Capture the cell that displays the provided text and extract its [X, Y] central coordinate. 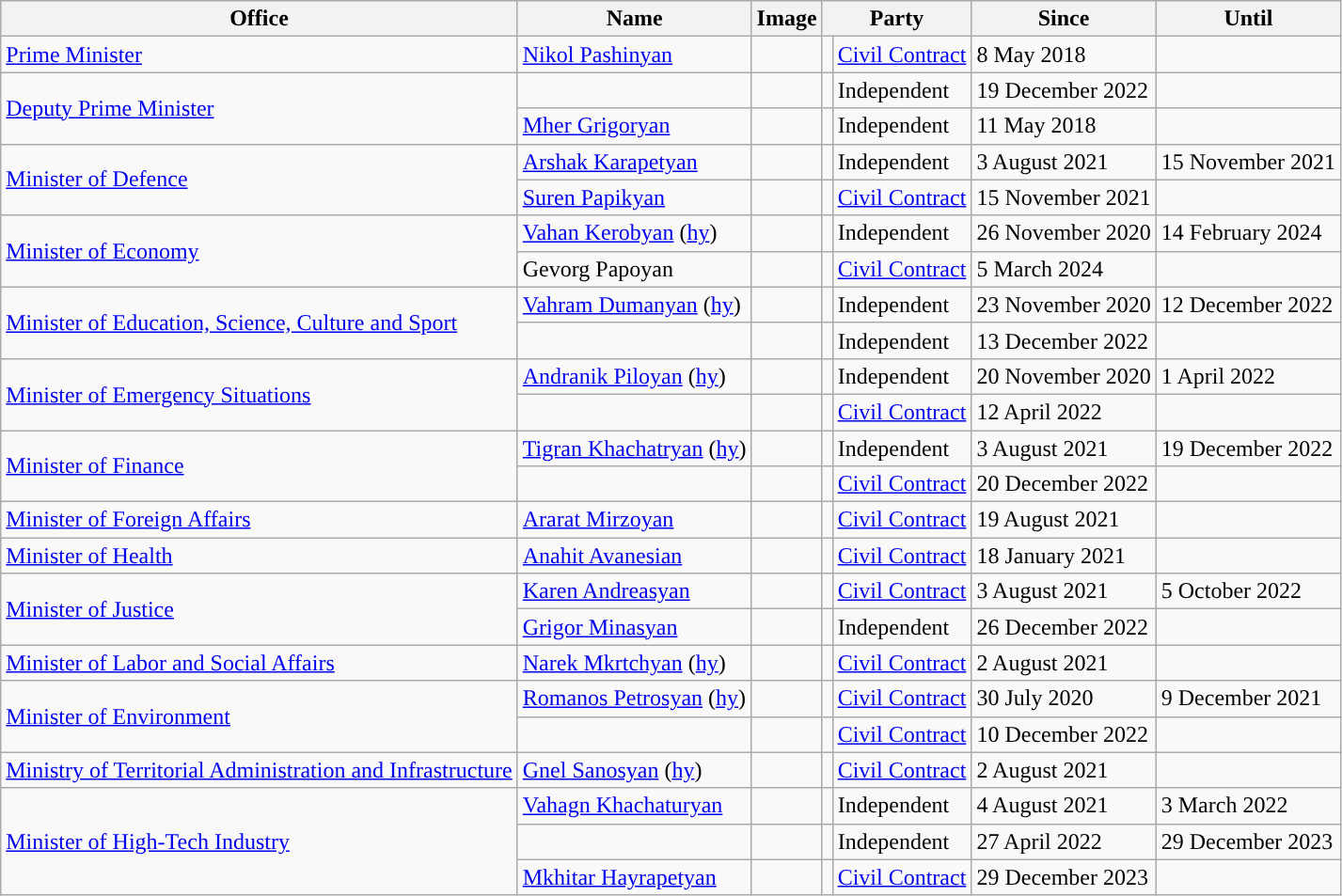
Minister of Justice [260, 609]
Minister of Health [260, 556]
Name [634, 19]
Mher Grigoryan [634, 126]
Deputy Prime Minister [260, 108]
Since [1064, 19]
Karen Andreasyan [634, 591]
Vahagn Khachaturyan [634, 806]
Minister of Finance [260, 466]
Vahan Kerobyan (hy) [634, 233]
Minister of Economy [260, 251]
30 July 2020 [1064, 699]
Prime Minister [260, 55]
18 January 2021 [1064, 556]
Ararat Mirzoyan [634, 520]
23 November 2020 [1064, 305]
20 November 2020 [1064, 376]
Suren Papikyan [634, 197]
14 February 2024 [1248, 233]
Gnel Sanosyan (hy) [634, 770]
Tigran Khachatryan (hy) [634, 448]
Until [1248, 19]
Minister of Emergency Situations [260, 394]
27 April 2022 [1064, 841]
Romanos Petrosyan (hy) [634, 699]
12 April 2022 [1064, 412]
Mkhitar Hayrapetyan [634, 877]
4 August 2021 [1064, 806]
12 December 2022 [1248, 305]
Nikol Pashinyan [634, 55]
10 December 2022 [1064, 734]
Arshak Karapetyan [634, 162]
1 April 2022 [1248, 376]
Minister of Foreign Affairs [260, 520]
5 March 2024 [1064, 269]
Minister of Defence [260, 180]
11 May 2018 [1064, 126]
3 March 2022 [1248, 806]
Anahit Avanesian [634, 556]
Party [897, 19]
20 December 2022 [1064, 484]
Minister of Education, Science, Culture and Sport [260, 322]
9 December 2021 [1248, 699]
Ministry of Territorial Administration and Infrastructure [260, 770]
19 August 2021 [1064, 520]
Narek Mkrtchyan (hy) [634, 663]
Minister of Environment [260, 716]
Minister of High-Tech Industry [260, 841]
Image [786, 19]
Vahram Dumanyan (hy) [634, 305]
5 October 2022 [1248, 591]
26 November 2020 [1064, 233]
26 December 2022 [1064, 627]
Minister of Labor and Social Affairs [260, 663]
Grigor Minasyan [634, 627]
13 December 2022 [1064, 340]
Gevorg Papoyan [634, 269]
8 May 2018 [1064, 55]
Andranik Piloyan (hy) [634, 376]
Office [260, 19]
